Search for the cell housing the specified text and yield its [X, Y] center coordinate. 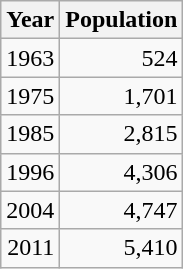
524 [122, 58]
Year [30, 20]
2,815 [122, 134]
1985 [30, 134]
1975 [30, 96]
4,306 [122, 172]
2004 [30, 210]
5,410 [122, 248]
1963 [30, 58]
1996 [30, 172]
1,701 [122, 96]
2011 [30, 248]
4,747 [122, 210]
Population [122, 20]
